From the cell containing the given text, extract its center point as (x, y) coordinate. 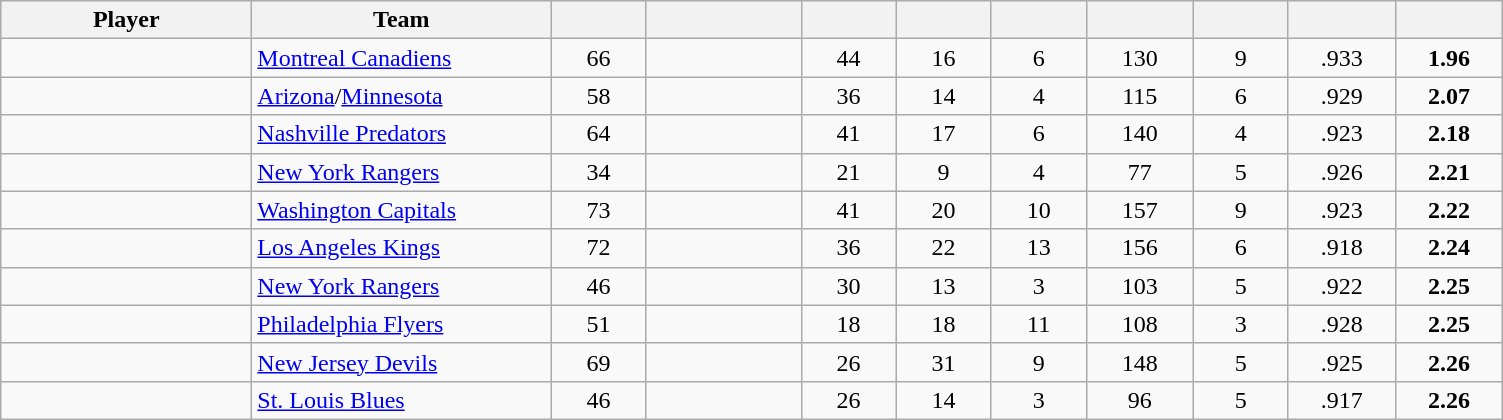
157 (1140, 210)
58 (598, 96)
72 (598, 248)
11 (1038, 324)
1.96 (1448, 58)
2.07 (1448, 96)
115 (1140, 96)
Washington Capitals (402, 210)
108 (1140, 324)
20 (944, 210)
.933 (1342, 58)
77 (1140, 172)
New Jersey Devils (402, 362)
.925 (1342, 362)
21 (848, 172)
Philadelphia Flyers (402, 324)
30 (848, 286)
73 (598, 210)
51 (598, 324)
22 (944, 248)
140 (1140, 134)
34 (598, 172)
148 (1140, 362)
17 (944, 134)
69 (598, 362)
16 (944, 58)
Montreal Canadiens (402, 58)
103 (1140, 286)
130 (1140, 58)
.928 (1342, 324)
Arizona/Minnesota (402, 96)
2.24 (1448, 248)
Team (402, 20)
10 (1038, 210)
Player (126, 20)
2.18 (1448, 134)
.918 (1342, 248)
.926 (1342, 172)
St. Louis Blues (402, 400)
156 (1140, 248)
31 (944, 362)
2.21 (1448, 172)
.922 (1342, 286)
.929 (1342, 96)
Nashville Predators (402, 134)
Los Angeles Kings (402, 248)
44 (848, 58)
66 (598, 58)
2.22 (1448, 210)
64 (598, 134)
96 (1140, 400)
.917 (1342, 400)
